Return the [X, Y] coordinate for the center point of the cell that contains the specified text.  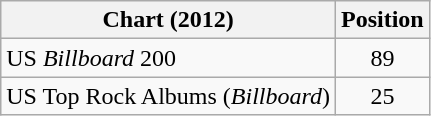
Chart (2012) [168, 20]
US Billboard 200 [168, 58]
25 [383, 96]
Position [383, 20]
US Top Rock Albums (Billboard) [168, 96]
89 [383, 58]
